Search for the cell housing the specified text and yield its (x, y) center coordinate. 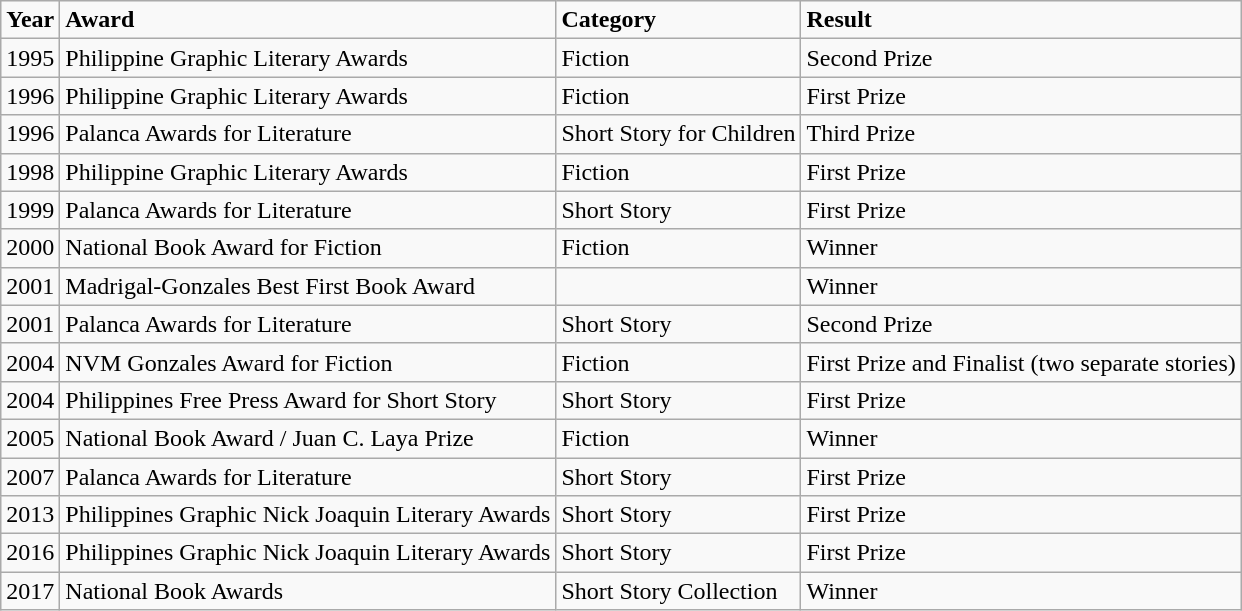
NVM Gonzales Award for Fiction (308, 362)
National Book Award for Fiction (308, 248)
2017 (30, 591)
Short Story for Children (678, 134)
Third Prize (1021, 134)
National Book Award / Juan C. Laya Prize (308, 438)
2013 (30, 515)
First Prize and Finalist (two separate stories) (1021, 362)
1995 (30, 58)
2016 (30, 553)
1998 (30, 172)
Short Story Collection (678, 591)
Year (30, 20)
Madrigal-Gonzales Best First Book Award (308, 286)
Award (308, 20)
National Book Awards (308, 591)
2007 (30, 477)
2005 (30, 438)
2000 (30, 248)
Result (1021, 20)
Category (678, 20)
1999 (30, 210)
Philippines Free Press Award for Short Story (308, 400)
